From the cell containing the given text, extract its center point as [x, y] coordinate. 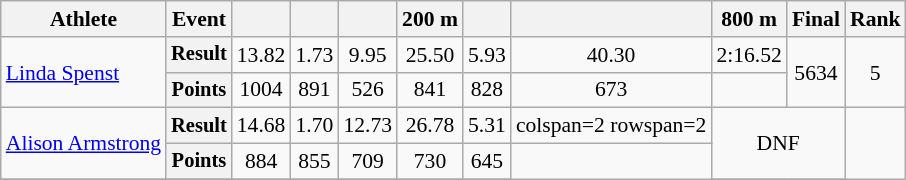
Final [816, 19]
1004 [262, 90]
5.31 [487, 126]
DNF [778, 144]
730 [430, 162]
673 [612, 90]
5 [876, 72]
645 [487, 162]
800 m [748, 19]
25.50 [430, 55]
14.68 [262, 126]
5.93 [487, 55]
5634 [816, 72]
709 [368, 162]
26.78 [430, 126]
13.82 [262, 55]
Rank [876, 19]
828 [487, 90]
Alison Armstrong [84, 144]
Linda Spenst [84, 72]
Event [199, 19]
841 [430, 90]
colspan=2 rowspan=2 [612, 126]
40.30 [612, 55]
1.73 [314, 55]
855 [314, 162]
2:16.52 [748, 55]
Athlete [84, 19]
9.95 [368, 55]
12.73 [368, 126]
884 [262, 162]
1.70 [314, 126]
200 m [430, 19]
891 [314, 90]
526 [368, 90]
